Return the (x, y) coordinate for the center point of the cell that contains the specified text.  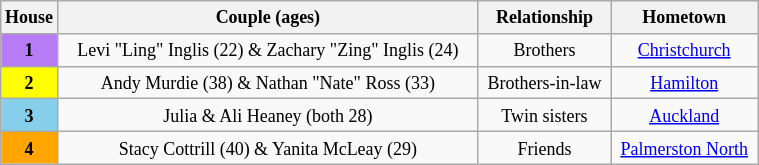
Hometown (684, 18)
1 (30, 50)
4 (30, 148)
Friends (544, 148)
Julia & Ali Heaney (both 28) (268, 116)
Brothers (544, 50)
Palmerston North (684, 148)
Couple (ages) (268, 18)
Twin sisters (544, 116)
2 (30, 82)
Stacy Cottrill (40) & Yanita McLeay (29) (268, 148)
Andy Murdie (38) & Nathan "Nate" Ross (33) (268, 82)
Levi "Ling" Inglis (22) & Zachary "Zing" Inglis (24) (268, 50)
Brothers-in-law (544, 82)
Relationship (544, 18)
3 (30, 116)
House (30, 18)
Christchurch (684, 50)
Hamilton (684, 82)
Auckland (684, 116)
